Identify which cell holds the provided text, then report its (x, y) central coordinate. 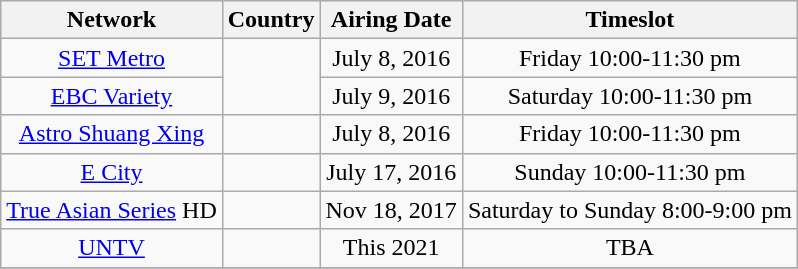
Sunday 10:00-11:30 pm (630, 172)
Astro Shuang Xing (112, 134)
UNTV (112, 248)
Network (112, 20)
Saturday to Sunday 8:00-9:00 pm (630, 210)
EBC Variety (112, 96)
Saturday 10:00-11:30 pm (630, 96)
E City (112, 172)
This 2021 (391, 248)
Nov 18, 2017 (391, 210)
Timeslot (630, 20)
True Asian Series HD (112, 210)
Country (271, 20)
July 17, 2016 (391, 172)
TBA (630, 248)
Airing Date (391, 20)
July 9, 2016 (391, 96)
SET Metro (112, 58)
